Extract the [x, y] coordinate from the center of the cell holding the provided text.  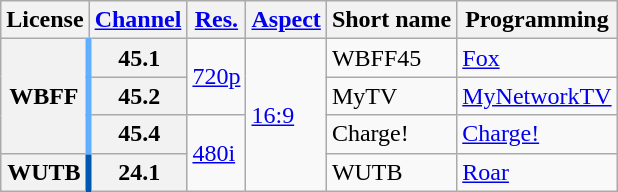
WBFF45 [391, 58]
MyTV [391, 96]
45.2 [138, 96]
Programming [537, 20]
24.1 [138, 172]
Res. [216, 20]
Aspect [286, 20]
Channel [138, 20]
License [45, 20]
45.4 [138, 134]
Roar [537, 172]
Fox [537, 58]
45.1 [138, 58]
Short name [391, 20]
480i [216, 153]
MyNetworkTV [537, 96]
720p [216, 77]
WBFF [45, 96]
16:9 [286, 115]
